Search for the cell housing the specified text and yield its (x, y) center coordinate. 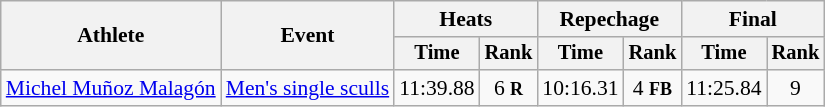
Repechage (609, 19)
Men's single sculls (308, 88)
Athlete (111, 36)
4 FB (653, 88)
Final (752, 19)
Michel Muñoz Malagón (111, 88)
6 R (509, 88)
11:25.84 (724, 88)
Event (308, 36)
11:39.88 (436, 88)
9 (796, 88)
Heats (466, 19)
10:16.31 (580, 88)
